Return (X, Y) of the center of cell containing provided text 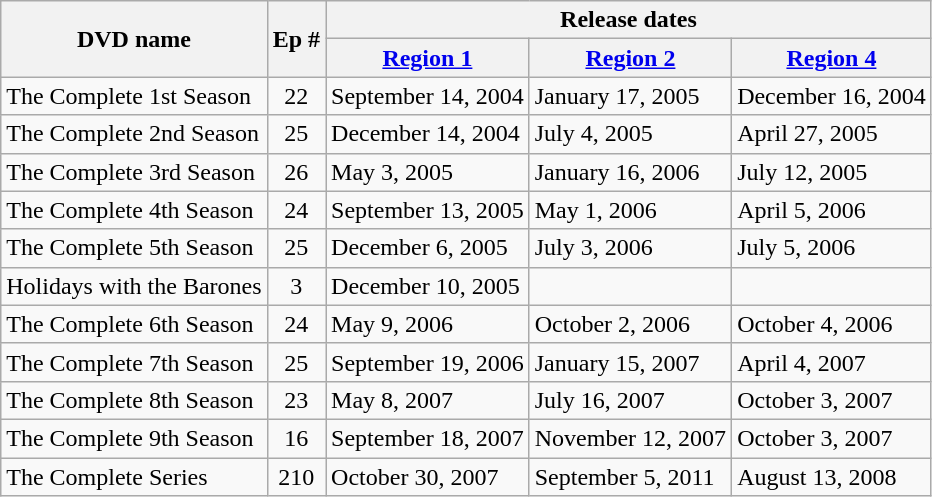
3 (296, 286)
May 3, 2005 (428, 172)
The Complete 3rd Season (134, 172)
October 4, 2006 (832, 324)
September 19, 2006 (428, 362)
January 17, 2005 (630, 96)
July 5, 2006 (832, 248)
January 15, 2007 (630, 362)
The Complete 4th Season (134, 210)
May 1, 2006 (630, 210)
October 2, 2006 (630, 324)
November 12, 2007 (630, 438)
September 13, 2005 (428, 210)
July 12, 2005 (832, 172)
Region 4 (832, 58)
Ep # (296, 39)
April 4, 2007 (832, 362)
16 (296, 438)
26 (296, 172)
The Complete 9th Season (134, 438)
December 14, 2004 (428, 134)
The Complete 8th Season (134, 400)
September 14, 2004 (428, 96)
January 16, 2006 (630, 172)
December 10, 2005 (428, 286)
The Complete 5th Season (134, 248)
The Complete 1st Season (134, 96)
210 (296, 477)
Release dates (629, 20)
23 (296, 400)
September 18, 2007 (428, 438)
October 30, 2007 (428, 477)
July 16, 2007 (630, 400)
April 5, 2006 (832, 210)
Region 2 (630, 58)
Holidays with the Barones (134, 286)
The Complete 2nd Season (134, 134)
22 (296, 96)
The Complete 6th Season (134, 324)
April 27, 2005 (832, 134)
July 4, 2005 (630, 134)
Region 1 (428, 58)
The Complete 7th Season (134, 362)
December 16, 2004 (832, 96)
DVD name (134, 39)
The Complete Series (134, 477)
September 5, 2011 (630, 477)
May 9, 2006 (428, 324)
July 3, 2006 (630, 248)
December 6, 2005 (428, 248)
August 13, 2008 (832, 477)
May 8, 2007 (428, 400)
